Provide the [x, y] coordinate of the cell's center where the given text is located.  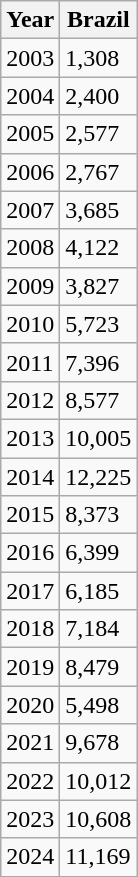
2015 [30, 515]
2007 [30, 210]
2008 [30, 248]
2014 [30, 477]
2010 [30, 324]
2009 [30, 286]
4,122 [98, 248]
2003 [30, 58]
2012 [30, 400]
11,169 [98, 857]
10,608 [98, 819]
2019 [30, 667]
7,184 [98, 629]
2013 [30, 438]
2018 [30, 629]
5,498 [98, 705]
5,723 [98, 324]
7,396 [98, 362]
2020 [30, 705]
10,012 [98, 781]
2011 [30, 362]
12,225 [98, 477]
8,577 [98, 400]
1,308 [98, 58]
2017 [30, 591]
6,185 [98, 591]
6,399 [98, 553]
2005 [30, 134]
2024 [30, 857]
9,678 [98, 743]
3,685 [98, 210]
2021 [30, 743]
8,373 [98, 515]
3,827 [98, 286]
2016 [30, 553]
2006 [30, 172]
2,577 [98, 134]
2022 [30, 781]
2023 [30, 819]
2004 [30, 96]
Year [30, 20]
2,400 [98, 96]
10,005 [98, 438]
8,479 [98, 667]
Brazil [98, 20]
2,767 [98, 172]
